Determine the (x, y) coordinate at the center of the cell enclosing the given text.  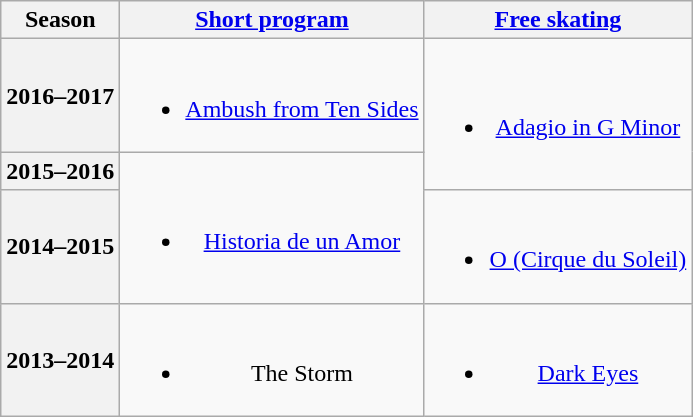
2013–2014 (60, 360)
Free skating (558, 20)
Season (60, 20)
2016–2017 (60, 96)
2015–2016 (60, 171)
Dark Eyes (558, 360)
2014–2015 (60, 246)
Ambush from Ten Sides (272, 96)
The Storm (272, 360)
Historia de un Amor (272, 228)
Short program (272, 20)
O (Cirque du Soleil) (558, 246)
Adagio in G Minor (558, 114)
